Scan for the cell matching the given text and deliver its (X, Y) coordinate at center. 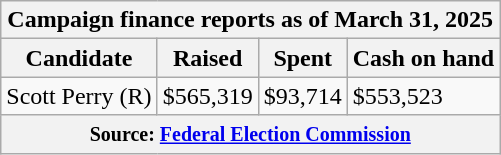
Cash on hand (423, 58)
Scott Perry (R) (79, 96)
Raised (208, 58)
$553,523 (423, 96)
Spent (302, 58)
Source: Federal Election Commission (250, 134)
$93,714 (302, 96)
$565,319 (208, 96)
Candidate (79, 58)
Campaign finance reports as of March 31, 2025 (250, 20)
